Locate the cell with the specified text and output its (x, y) center coordinate. 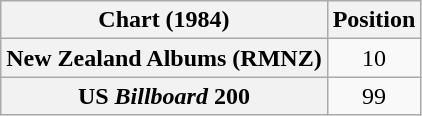
US Billboard 200 (164, 96)
Position (374, 20)
New Zealand Albums (RMNZ) (164, 58)
10 (374, 58)
99 (374, 96)
Chart (1984) (164, 20)
